Search for the cell housing the specified text and yield its (X, Y) center coordinate. 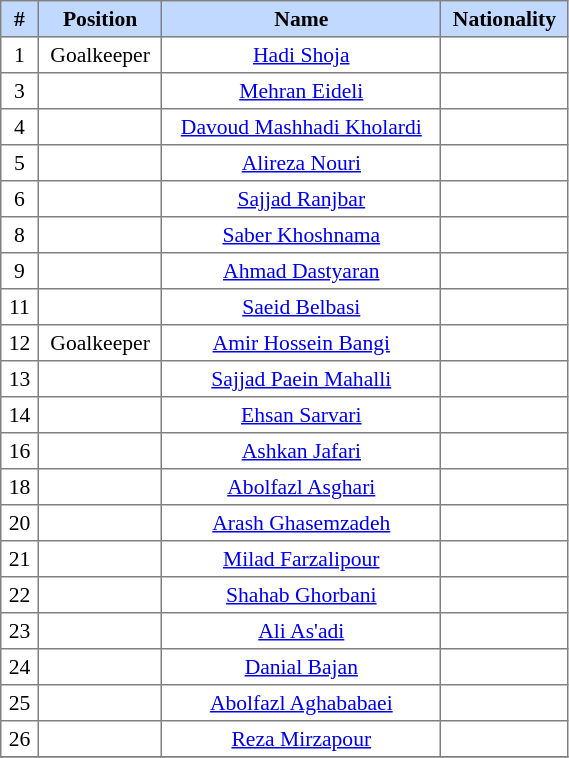
11 (20, 307)
3 (20, 91)
5 (20, 163)
Abolfazl Asghari (302, 487)
22 (20, 595)
Abolfazl Aghababaei (302, 703)
Saeid Belbasi (302, 307)
Nationality (504, 19)
14 (20, 415)
20 (20, 523)
Alireza Nouri (302, 163)
Ali As'adi (302, 631)
Ashkan Jafari (302, 451)
Milad Farzalipour (302, 559)
4 (20, 127)
# (20, 19)
16 (20, 451)
Danial Bajan (302, 667)
24 (20, 667)
12 (20, 343)
Shahab Ghorbani (302, 595)
8 (20, 235)
21 (20, 559)
Mehran Eideli (302, 91)
13 (20, 379)
Ehsan Sarvari (302, 415)
Sajjad Ranjbar (302, 199)
23 (20, 631)
Saber Khoshnama (302, 235)
Arash Ghasemzadeh (302, 523)
Name (302, 19)
18 (20, 487)
6 (20, 199)
Amir Hossein Bangi (302, 343)
Ahmad Dastyaran (302, 271)
25 (20, 703)
Davoud Mashhadi Kholardi (302, 127)
Reza Mirzapour (302, 739)
Hadi Shoja (302, 55)
Position (100, 19)
Sajjad Paein Mahalli (302, 379)
1 (20, 55)
9 (20, 271)
26 (20, 739)
